Detect which cell encompasses the target text, then output its [x, y] center coordinate. 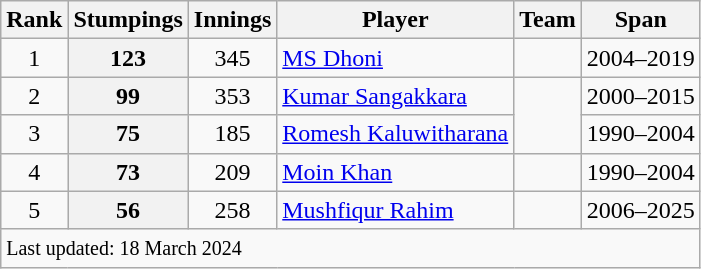
Last updated: 18 March 2024 [351, 248]
123 [128, 58]
Rank [34, 20]
5 [34, 210]
Mushfiqur Rahim [396, 210]
56 [128, 210]
3 [34, 134]
209 [232, 172]
Moin Khan [396, 172]
99 [128, 96]
73 [128, 172]
Romesh Kaluwitharana [396, 134]
4 [34, 172]
345 [232, 58]
2 [34, 96]
Player [396, 20]
Innings [232, 20]
MS Dhoni [396, 58]
2004–2019 [640, 58]
2000–2015 [640, 96]
2006–2025 [640, 210]
Span [640, 20]
Kumar Sangakkara [396, 96]
258 [232, 210]
75 [128, 134]
Stumpings [128, 20]
Team [548, 20]
353 [232, 96]
1 [34, 58]
185 [232, 134]
